Pinpoint the cell where the given text exists, returning its (X, Y) midpoint coordinate. 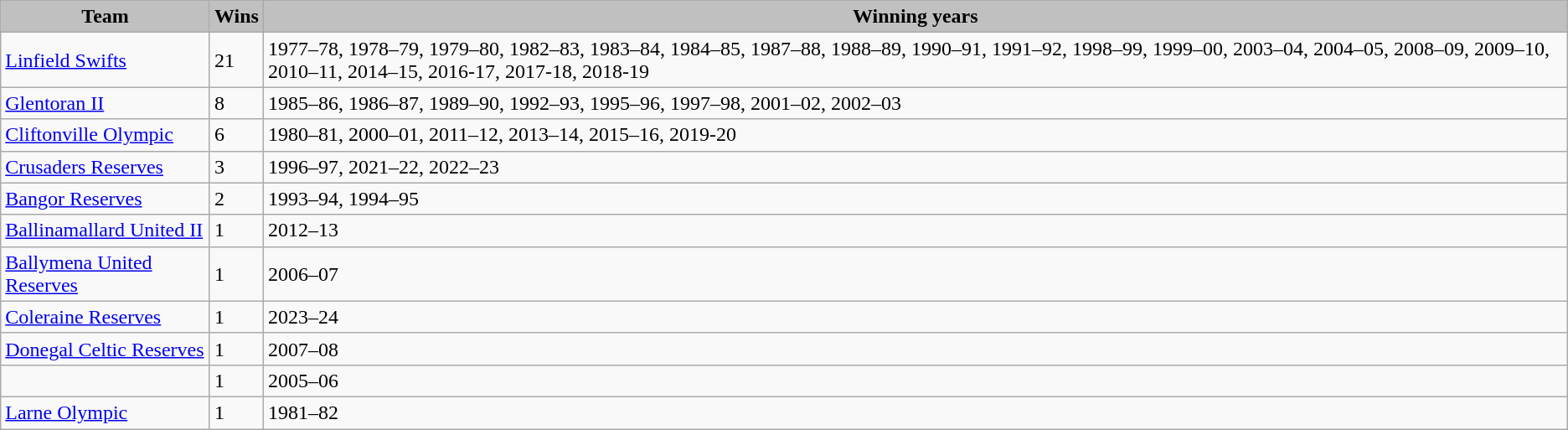
Larne Olympic (106, 412)
Team (106, 17)
Glentoran II (106, 103)
2 (236, 199)
Wins (236, 17)
2023–24 (915, 317)
Donegal Celtic Reserves (106, 349)
Ballymena United Reserves (106, 273)
Cliftonville Olympic (106, 135)
Bangor Reserves (106, 199)
2007–08 (915, 349)
Linfield Swifts (106, 60)
3 (236, 167)
2012–13 (915, 231)
1993–94, 1994–95 (915, 199)
1985–86, 1986–87, 1989–90, 1992–93, 1995–96, 1997–98, 2001–02, 2002–03 (915, 103)
1980–81, 2000–01, 2011–12, 2013–14, 2015–16, 2019-20 (915, 135)
8 (236, 103)
Winning years (915, 17)
Coleraine Reserves (106, 317)
2006–07 (915, 273)
Ballinamallard United II (106, 231)
2005–06 (915, 381)
Crusaders Reserves (106, 167)
1981–82 (915, 412)
21 (236, 60)
6 (236, 135)
1996–97, 2021–22, 2022–23 (915, 167)
